Output the [X, Y] coordinate of the center of the cell containing the given text.  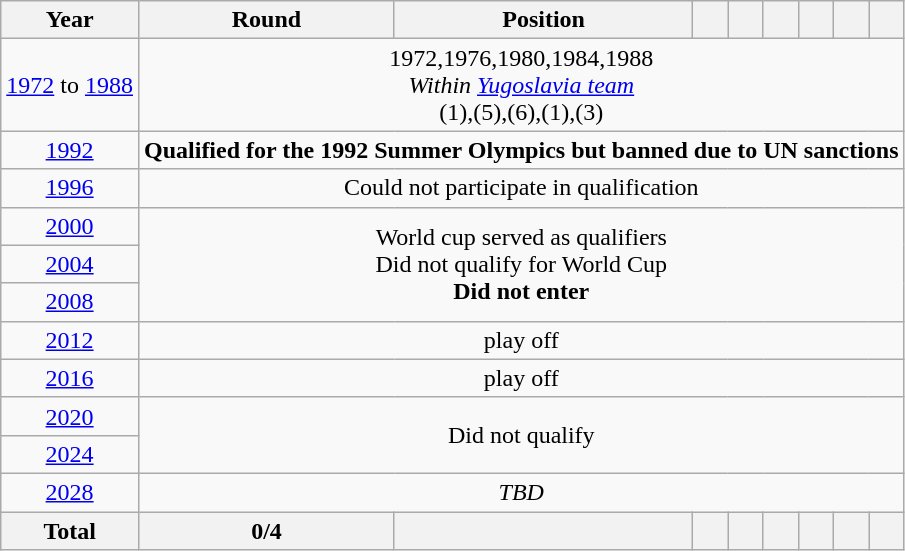
1996 [70, 188]
0/4 [266, 531]
1992 [70, 150]
2004 [70, 264]
1972 to 1988 [70, 85]
2020 [70, 416]
2028 [70, 492]
Qualified for the 1992 Summer Olympics but banned due to UN sanctions [521, 150]
World cup served as qualifiersDid not qualify for World Cup Did not enter [521, 264]
2012 [70, 340]
TBD [521, 492]
Round [266, 20]
2000 [70, 226]
Position [543, 20]
Could not participate in qualification [521, 188]
2024 [70, 454]
2016 [70, 378]
Year [70, 20]
Total [70, 531]
Did not qualify [521, 435]
1972,1976,1980,1984,1988Within Yugoslavia team(1),(5),(6),(1),(3) [521, 85]
2008 [70, 302]
